Pinpoint the cell where the given text exists, returning its (X, Y) midpoint coordinate. 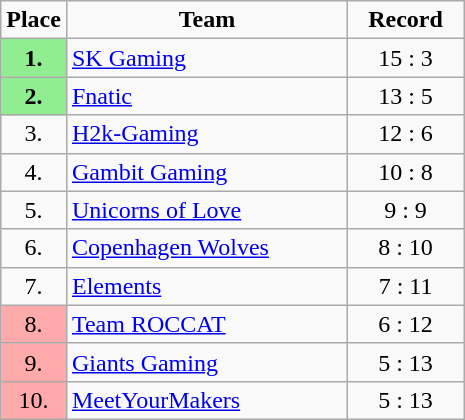
7 : 11 (406, 286)
12 : 6 (406, 134)
8. (34, 324)
10. (34, 400)
MeetYourMakers (206, 400)
1. (34, 58)
6. (34, 248)
5. (34, 210)
2. (34, 96)
9 : 9 (406, 210)
Copenhagen Wolves (206, 248)
7. (34, 286)
Unicorns of Love (206, 210)
9. (34, 362)
15 : 3 (406, 58)
Team (206, 20)
3. (34, 134)
Giants Gaming (206, 362)
Place (34, 20)
Fnatic (206, 96)
Elements (206, 286)
6 : 12 (406, 324)
13 : 5 (406, 96)
H2k-Gaming (206, 134)
10 : 8 (406, 172)
SK Gaming (206, 58)
4. (34, 172)
Gambit Gaming (206, 172)
Record (406, 20)
8 : 10 (406, 248)
Team ROCCAT (206, 324)
